Extract the [X, Y] coordinate from the center of the cell holding the provided text.  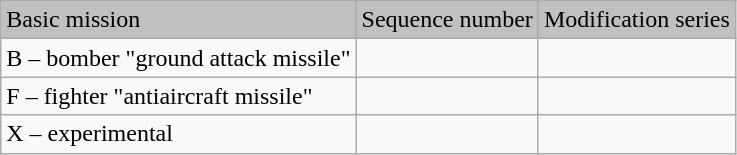
Basic mission [178, 20]
F – fighter "antiaircraft missile" [178, 96]
Sequence number [447, 20]
Modification series [636, 20]
X – experimental [178, 134]
B – bomber "ground attack missile" [178, 58]
